Extract the [X, Y] coordinate from the center of the cell holding the provided text.  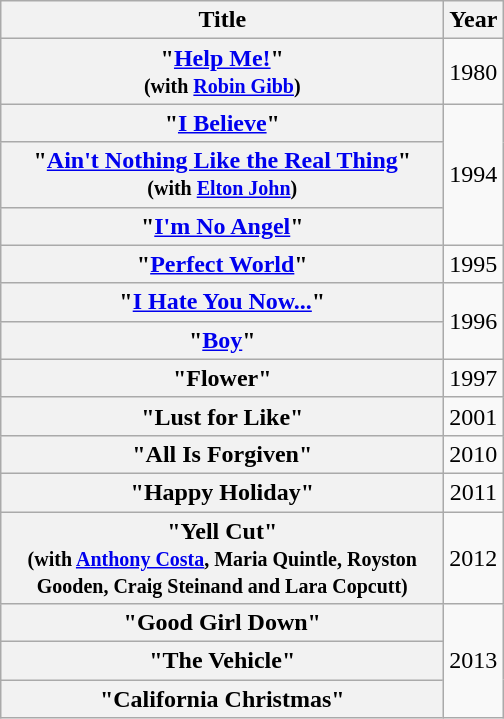
1980 [474, 72]
"Lust for Like" [222, 416]
1995 [474, 264]
"Flower" [222, 378]
2012 [474, 558]
1994 [474, 174]
Year [474, 20]
"California Christmas" [222, 699]
2013 [474, 661]
2011 [474, 492]
"I Hate You Now..." [222, 302]
"I Believe" [222, 123]
"All Is Forgiven" [222, 454]
1996 [474, 321]
"Ain't Nothing Like the Real Thing"(with Elton John) [222, 174]
2001 [474, 416]
"Perfect World" [222, 264]
"Good Girl Down" [222, 623]
"Yell Cut"(with Anthony Costa, Maria Quintle, Royston Gooden, Craig Steinand and Lara Copcutt) [222, 558]
1997 [474, 378]
"Help Me!"(with Robin Gibb) [222, 72]
2010 [474, 454]
"The Vehicle" [222, 661]
"Boy" [222, 340]
Title [222, 20]
"I'm No Angel" [222, 226]
"Happy Holiday" [222, 492]
